Output the (X, Y) coordinate of the center of the cell containing the given text.  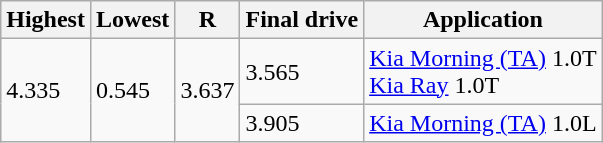
Application (483, 20)
Kia Morning (TA) 1.0TKia Ray 1.0T (483, 72)
3.637 (208, 90)
4.335 (46, 90)
0.545 (132, 90)
3.905 (302, 123)
Final drive (302, 20)
Kia Morning (TA) 1.0L (483, 123)
3.565 (302, 72)
Lowest (132, 20)
Highest (46, 20)
R (208, 20)
